Search for the cell housing the specified text and yield its (X, Y) center coordinate. 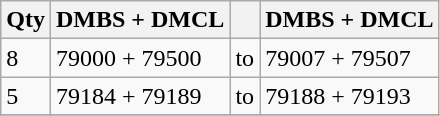
79007 + 79507 (350, 58)
79188 + 79193 (350, 96)
Qty (26, 20)
79000 + 79500 (140, 58)
79184 + 79189 (140, 96)
8 (26, 58)
5 (26, 96)
